Scan for the cell matching the given text and deliver its (x, y) coordinate at center. 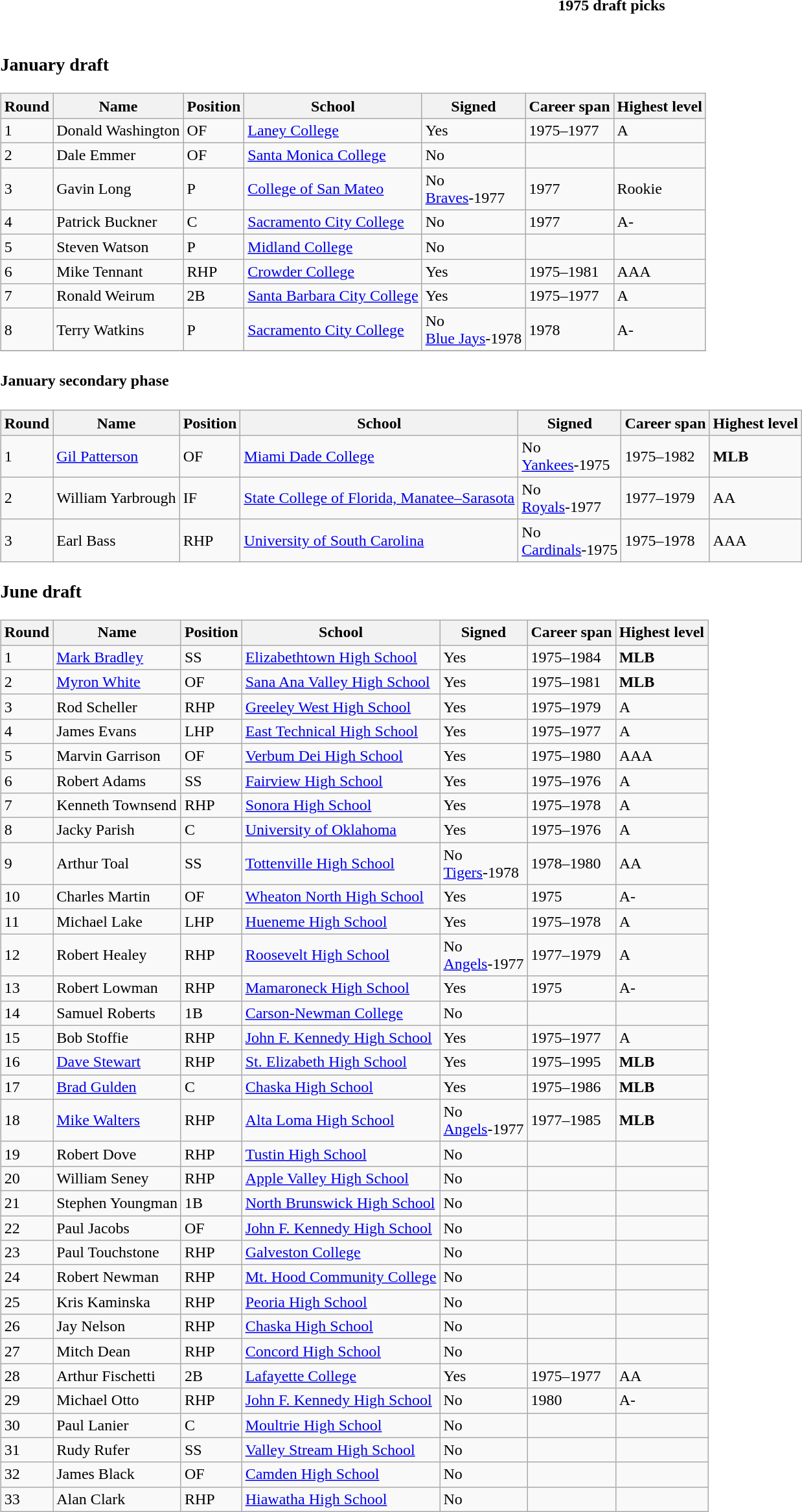
14 (27, 1013)
East Technical High School (341, 731)
No Braves-1977 (474, 189)
Patrick Buckner (118, 222)
NoYankees-1975 (570, 456)
Santa Monica College (333, 156)
32 (27, 1474)
St. Elizabeth High School (341, 1062)
1975–1986 (571, 1087)
Robert Lowman (117, 988)
Roosevelt High School (341, 955)
1978–1980 (571, 863)
15 (27, 1038)
Apple Valley High School (341, 1178)
17 (27, 1087)
James Black (117, 1474)
NoBlue Jays-1978 (474, 329)
1975–1995 (571, 1062)
Mike Tennant (118, 272)
Mamaroneck High School (341, 988)
Tustin High School (341, 1154)
Ronald Weirum (118, 296)
1975–1984 (571, 657)
University of South Carolina (380, 541)
Miami Dade College (380, 456)
Gil Patterson (117, 456)
Samuel Roberts (117, 1013)
Mike Walters (117, 1120)
Robert Adams (117, 781)
13 (27, 988)
11 (27, 922)
Sana Ana Valley High School (341, 682)
22 (27, 1228)
1975–1980 (571, 756)
Lafayette College (341, 1376)
Robert Newman (117, 1277)
Robert Healey (117, 955)
Camden High School (341, 1474)
1980 (571, 1401)
16 (27, 1062)
Concord High School (341, 1351)
Fairview High School (341, 781)
27 (27, 1351)
Jacky Parish (117, 830)
James Evans (117, 731)
10 (27, 897)
24 (27, 1277)
NoRoyals-1977 (570, 498)
Jay Nelson (117, 1327)
Charles Martin (117, 897)
29 (27, 1401)
Santa Barbara City College (333, 296)
Bob Stoffie (117, 1038)
Rudy Rufer (117, 1450)
Sonora High School (341, 806)
30 (27, 1425)
Paul Lanier (117, 1425)
Peoria High School (341, 1302)
NoCardinals-1975 (570, 541)
21 (27, 1203)
Marvin Garrison (117, 756)
NoTigers-1978 (483, 863)
26 (27, 1327)
Paul Touchstone (117, 1253)
William Yarbrough (117, 498)
18 (27, 1120)
Wheaton North High School (341, 897)
Terry Watkins (118, 329)
Laney College (333, 130)
Verbum Dei High School (341, 756)
Crowder College (333, 272)
Mt. Hood Community College (341, 1277)
College of San Mateo (333, 189)
31 (27, 1450)
Carson-Newman College (341, 1013)
Alta Loma High School (341, 1120)
1978 (569, 329)
19 (27, 1154)
Rod Scheller (117, 706)
9 (27, 863)
Steven Watson (118, 247)
Gavin Long (118, 189)
Midland College (333, 247)
Kris Kaminska (117, 1302)
Mark Bradley (117, 657)
IF (210, 498)
1977–1985 (571, 1120)
Alan Clark (117, 1499)
Earl Bass (117, 541)
Donald Washington (118, 130)
Michael Lake (117, 922)
Arthur Toal (117, 863)
State College of Florida, Manatee–Sarasota (380, 498)
Valley Stream High School (341, 1450)
Hiawatha High School (341, 1499)
25 (27, 1302)
William Seney (117, 1178)
North Brunswick High School (341, 1203)
Greeley West High School (341, 706)
Moultrie High School (341, 1425)
Myron White (117, 682)
Paul Jacobs (117, 1228)
Rookie (659, 189)
Michael Otto (117, 1401)
28 (27, 1376)
University of Oklahoma (341, 830)
Arthur Fischetti (117, 1376)
1975–1982 (665, 456)
12 (27, 955)
Dave Stewart (117, 1062)
1975–1979 (571, 706)
Mitch Dean (117, 1351)
Tottenville High School (341, 863)
Kenneth Townsend (117, 806)
Stephen Youngman (117, 1203)
33 (27, 1499)
23 (27, 1253)
Hueneme High School (341, 922)
Galveston College (341, 1253)
Robert Dove (117, 1154)
Elizabethtown High School (341, 657)
Brad Gulden (117, 1087)
Dale Emmer (118, 156)
20 (27, 1178)
